Extract the (X, Y) coordinate from the center of the cell holding the provided text.  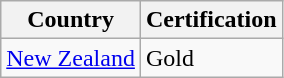
Gold (211, 58)
Certification (211, 20)
New Zealand (71, 58)
Country (71, 20)
